From the cell containing the given text, extract its center point as [x, y] coordinate. 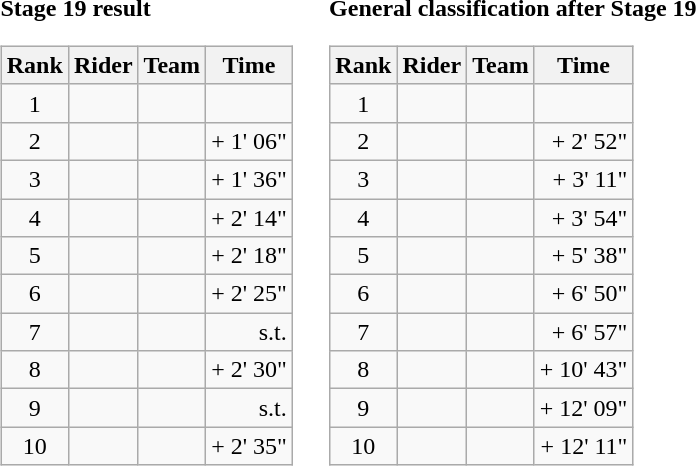
+ 2' 14" [250, 217]
+ 12' 11" [584, 446]
+ 1' 36" [250, 179]
+ 6' 57" [584, 332]
+ 6' 50" [584, 294]
+ 5' 38" [584, 256]
+ 3' 11" [584, 179]
+ 2' 35" [250, 446]
+ 2' 52" [584, 141]
+ 12' 09" [584, 408]
+ 10' 43" [584, 370]
+ 3' 54" [584, 217]
+ 2' 30" [250, 370]
+ 2' 25" [250, 294]
+ 2' 18" [250, 256]
+ 1' 06" [250, 141]
